Provide the (X, Y) coordinate of the cell's center where the given text is located.  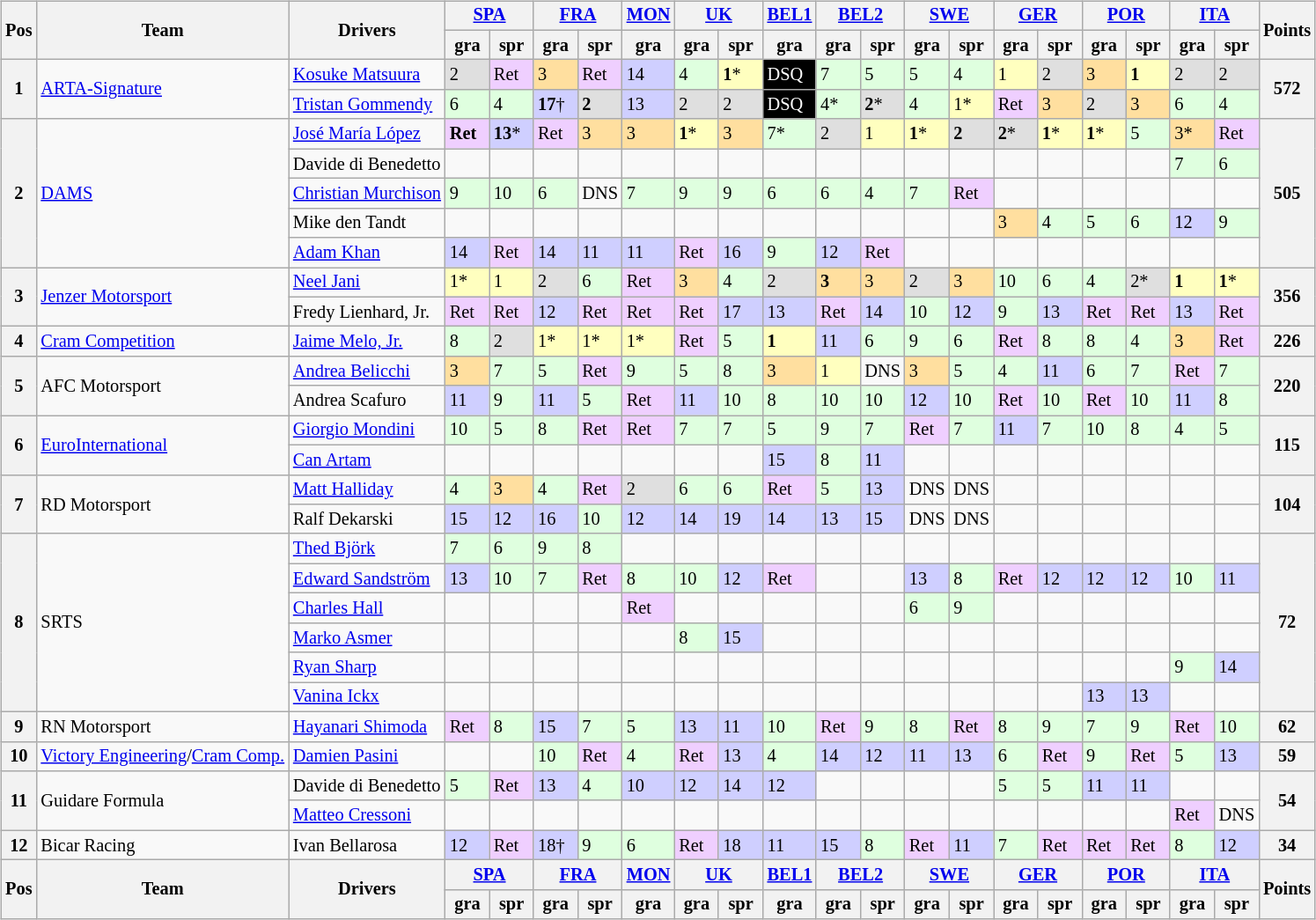
DAMS (162, 193)
Fredy Lienhard, Jr. (367, 312)
Christian Murchison (367, 194)
Mike den Tandt (367, 223)
Neel Jani (367, 283)
ARTA-Signature (162, 90)
59 (1287, 756)
Jenzer Motorsport (162, 298)
356 (1287, 298)
Adam Khan (367, 253)
Guidare Formula (162, 801)
19 (740, 519)
3* (1192, 134)
18† (555, 845)
AFC Motorsport (162, 386)
Charles Hall (367, 608)
Andrea Scafuro (367, 401)
17† (555, 105)
104 (1287, 504)
Giorgio Mondini (367, 431)
34 (1287, 845)
EuroInternational (162, 445)
Victory Engineering/Cram Comp. (162, 756)
72 (1287, 622)
Matt Halliday (367, 489)
572 (1287, 90)
Vanina Ickx (367, 697)
José María López (367, 134)
Thed Björk (367, 548)
4* (838, 105)
SRTS (162, 622)
RD Motorsport (162, 504)
Andrea Belicchi (367, 372)
18 (740, 845)
62 (1287, 726)
Ryan Sharp (367, 667)
Matteo Cressoni (367, 815)
226 (1287, 342)
17 (740, 312)
7* (790, 134)
Ivan Bellarosa (367, 845)
Bicar Racing (162, 845)
Can Artam (367, 460)
Edward Sandström (367, 578)
13* (511, 134)
Marko Asmer (367, 637)
Damien Pasini (367, 756)
220 (1287, 386)
54 (1287, 801)
Cram Competition (162, 342)
Hayanari Shimoda (367, 726)
505 (1287, 193)
Jaime Melo, Jr. (367, 342)
RN Motorsport (162, 726)
Kosuke Matsuura (367, 75)
Tristan Gommendy (367, 105)
115 (1287, 445)
Ralf Dekarski (367, 519)
